Scan for the cell matching the given text and deliver its (X, Y) coordinate at center. 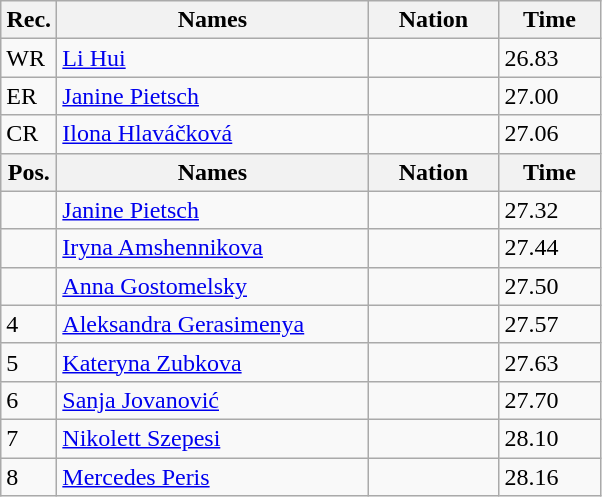
27.44 (550, 248)
Iryna Amshennikova (212, 248)
27.70 (550, 400)
4 (29, 324)
7 (29, 438)
Sanja Jovanović (212, 400)
WR (29, 58)
CR (29, 134)
Li Hui (212, 58)
27.63 (550, 362)
27.50 (550, 286)
26.83 (550, 58)
Kateryna Zubkova (212, 362)
27.57 (550, 324)
Mercedes Peris (212, 477)
Nikolett Szepesi (212, 438)
27.32 (550, 210)
Pos. (29, 172)
Anna Gostomelsky (212, 286)
Rec. (29, 20)
Aleksandra Gerasimenya (212, 324)
8 (29, 477)
28.10 (550, 438)
28.16 (550, 477)
ER (29, 96)
27.06 (550, 134)
5 (29, 362)
Ilona Hlaváčková (212, 134)
6 (29, 400)
27.00 (550, 96)
